Determine the [X, Y] coordinate at the center of the cell enclosing the given text.  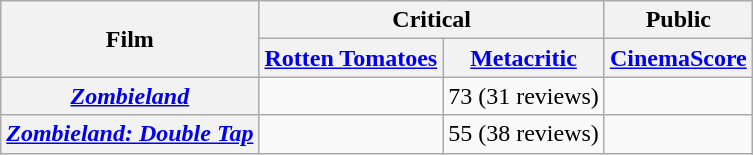
55 (38 reviews) [524, 134]
Public [678, 20]
73 (31 reviews) [524, 96]
Zombieland: Double Tap [130, 134]
Rotten Tomatoes [351, 58]
Metacritic [524, 58]
Film [130, 39]
Zombieland [130, 96]
CinemaScore [678, 58]
Critical [432, 20]
